Return (X, Y) of the center of cell containing provided text 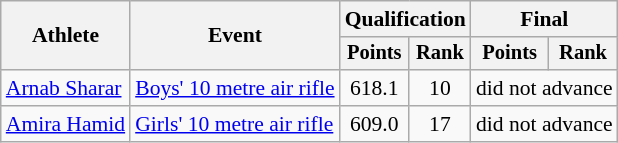
609.0 (374, 124)
Amira Hamid (66, 124)
Final (544, 19)
Qualification (406, 19)
Girls' 10 metre air rifle (234, 124)
Event (234, 36)
Athlete (66, 36)
Boys' 10 metre air rifle (234, 88)
17 (440, 124)
618.1 (374, 88)
Arnab Sharar (66, 88)
10 (440, 88)
